Scan for the cell matching the given text and deliver its [X, Y] coordinate at center. 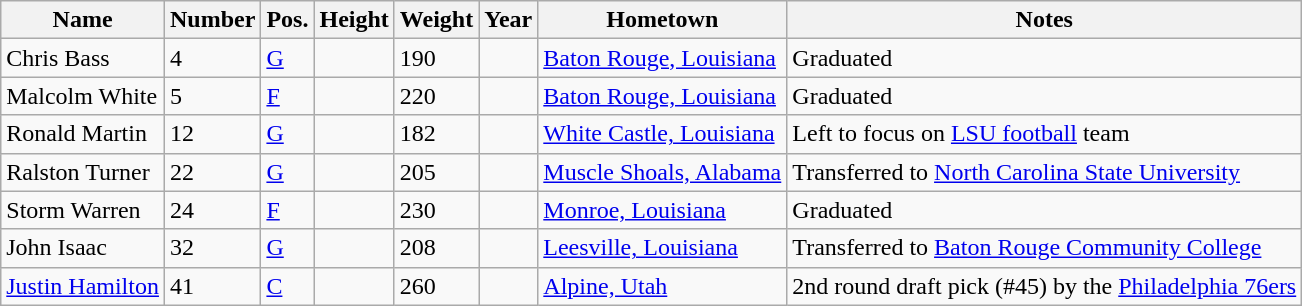
12 [212, 134]
220 [436, 96]
White Castle, Louisiana [662, 134]
205 [436, 172]
C [288, 286]
Hometown [662, 20]
Muscle Shoals, Alabama [662, 172]
Justin Hamilton [83, 286]
Left to focus on LSU football team [1044, 134]
24 [212, 210]
Weight [436, 20]
John Isaac [83, 248]
230 [436, 210]
41 [212, 286]
Transferred to Baton Rouge Community College [1044, 248]
190 [436, 58]
Alpine, Utah [662, 286]
22 [212, 172]
Name [83, 20]
4 [212, 58]
32 [212, 248]
260 [436, 286]
Malcolm White [83, 96]
Ronald Martin [83, 134]
Leesville, Louisiana [662, 248]
Ralston Turner [83, 172]
Notes [1044, 20]
5 [212, 96]
Storm Warren [83, 210]
Transferred to North Carolina State University [1044, 172]
Height [354, 20]
Year [508, 20]
Number [212, 20]
Pos. [288, 20]
Monroe, Louisiana [662, 210]
Chris Bass [83, 58]
182 [436, 134]
208 [436, 248]
2nd round draft pick (#45) by the Philadelphia 76ers [1044, 286]
